Return [X, Y] of the center of cell containing provided text 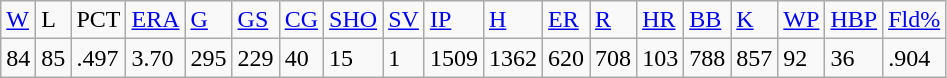
HBP [854, 20]
H [512, 20]
85 [54, 58]
857 [754, 58]
ERA [156, 20]
.497 [98, 58]
BB [708, 20]
PCT [98, 20]
1509 [454, 58]
84 [18, 58]
HR [660, 20]
SHO [354, 20]
WP [802, 20]
92 [802, 58]
3.70 [156, 58]
GS [256, 20]
295 [208, 58]
788 [708, 58]
708 [614, 58]
SV [404, 20]
W [18, 20]
103 [660, 58]
Fld% [914, 20]
36 [854, 58]
1362 [512, 58]
R [614, 20]
40 [301, 58]
K [754, 20]
1 [404, 58]
ER [566, 20]
G [208, 20]
15 [354, 58]
CG [301, 20]
620 [566, 58]
IP [454, 20]
229 [256, 58]
.904 [914, 58]
L [54, 20]
